Provide the [x, y] coordinate of the cell's center where the given text is located.  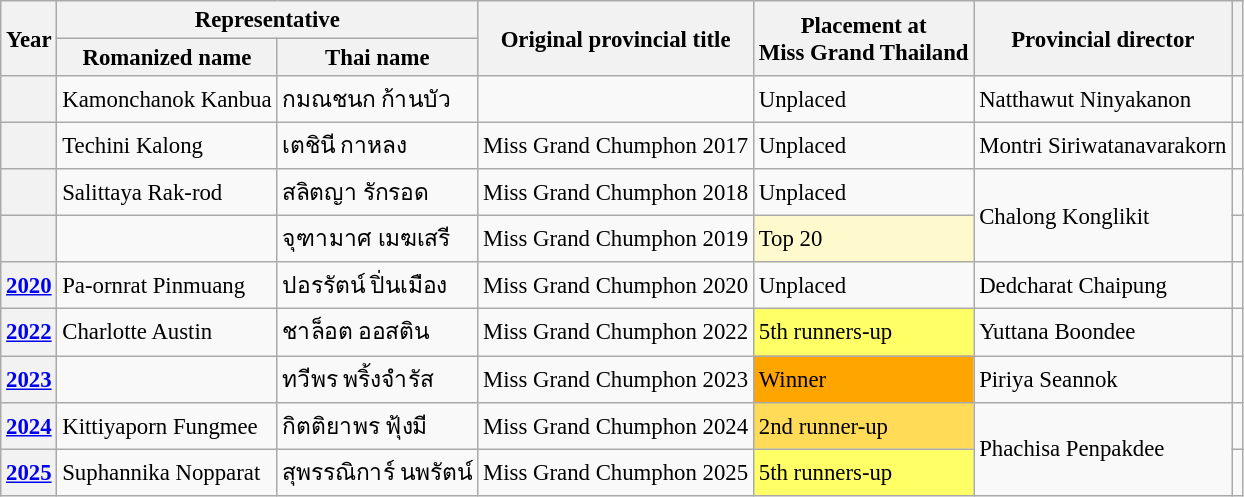
สุพรรณิการ์ นพรัตน์ [378, 472]
Yuttana Boondee [1103, 332]
2025 [29, 472]
Miss Grand Chumphon 2020 [616, 286]
Dedcharat Chaipung [1103, 286]
ชาล็อต ออสติน [378, 332]
Year [29, 38]
Chalong Konglikit [1103, 216]
Salittaya Rak-rod [167, 192]
สลิตญา รักรอด [378, 192]
Kittiyaporn Fungmee [167, 426]
Representative [268, 20]
กิตติยาพร ฟุ้งมี [378, 426]
2024 [29, 426]
Placement atMiss Grand Thailand [863, 38]
Pa-ornrat Pinmuang [167, 286]
2022 [29, 332]
2nd runner-up [863, 426]
Top 20 [863, 240]
Miss Grand Chumphon 2023 [616, 380]
ทวีพร พริ้งจำรัส [378, 380]
กมณชนก ก้านบัว [378, 100]
Montri Siriwatanavarakorn [1103, 146]
Winner [863, 380]
Charlotte Austin [167, 332]
จุฑามาศ เมฆเสรี [378, 240]
Phachisa Penpakdee [1103, 448]
Suphannika Nopparat [167, 472]
Romanized name [167, 58]
Provincial director [1103, 38]
Natthawut Ninyakanon [1103, 100]
Miss Grand Chumphon 2018 [616, 192]
2020 [29, 286]
2023 [29, 380]
Miss Grand Chumphon 2017 [616, 146]
ปอรรัตน์ ปิ่นเมือง [378, 286]
Kamonchanok Kanbua [167, 100]
Miss Grand Chumphon 2019 [616, 240]
Miss Grand Chumphon 2022 [616, 332]
Miss Grand Chumphon 2024 [616, 426]
Piriya Seannok [1103, 380]
Miss Grand Chumphon 2025 [616, 472]
Thai name [378, 58]
เตชินี กาหลง [378, 146]
Original provincial title [616, 38]
Techini Kalong [167, 146]
